From the cell containing the given text, extract its center point as (x, y) coordinate. 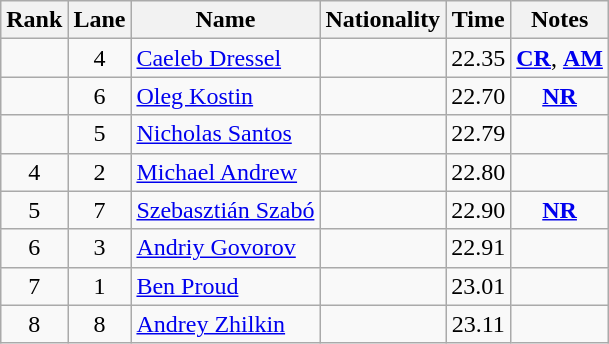
Time (478, 20)
Szebasztián Szabó (226, 210)
2 (100, 172)
23.11 (478, 324)
22.35 (478, 58)
Ben Proud (226, 286)
Name (226, 20)
22.70 (478, 96)
1 (100, 286)
22.79 (478, 134)
Nationality (383, 20)
22.90 (478, 210)
Andrey Zhilkin (226, 324)
22.91 (478, 248)
Lane (100, 20)
23.01 (478, 286)
3 (100, 248)
22.80 (478, 172)
Andriy Govorov (226, 248)
CR, AM (560, 58)
Notes (560, 20)
Nicholas Santos (226, 134)
Oleg Kostin (226, 96)
Caeleb Dressel (226, 58)
Michael Andrew (226, 172)
Rank (34, 20)
